Search for the cell housing the specified text and yield its [x, y] center coordinate. 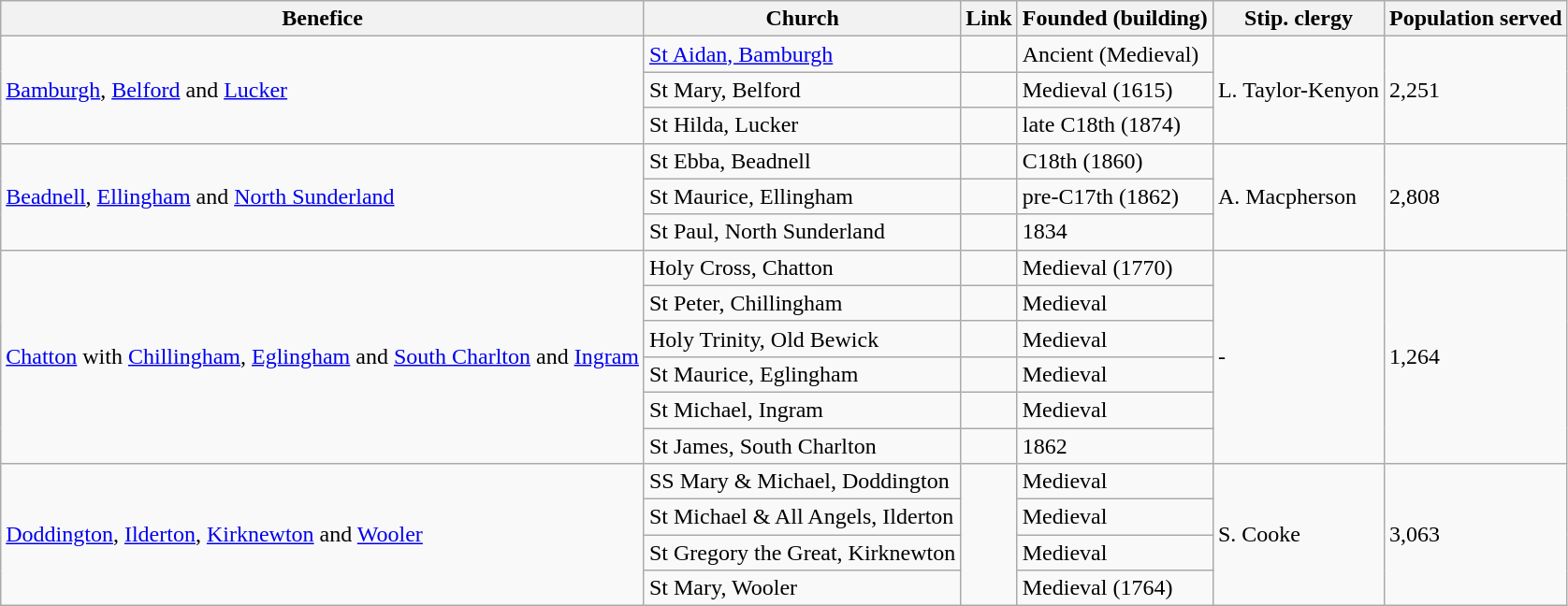
St Michael & All Angels, Ilderton [802, 517]
Holy Cross, Chatton [802, 267]
St Peter, Chillingham [802, 303]
2,251 [1475, 90]
St Michael, Ingram [802, 410]
1834 [1115, 232]
Bamburgh, Belford and Lucker [323, 90]
Founded (building) [1115, 19]
St Paul, North Sunderland [802, 232]
Doddington, Ilderton, Kirknewton and Wooler [323, 535]
2,808 [1475, 196]
St Mary, Belford [802, 90]
St Gregory the Great, Kirknewton [802, 553]
Link [989, 19]
St James, South Charlton [802, 446]
St Ebba, Beadnell [802, 161]
S. Cooke [1299, 535]
Chatton with Chillingham, Eglingham and South Charlton and Ingram [323, 356]
Medieval (1764) [1115, 588]
St Mary, Wooler [802, 588]
Church [802, 19]
C18th (1860) [1115, 161]
- [1299, 356]
St Hilda, Lucker [802, 125]
Holy Trinity, Old Bewick [802, 339]
late C18th (1874) [1115, 125]
1862 [1115, 446]
1,264 [1475, 356]
St Aidan, Bamburgh [802, 54]
St Maurice, Eglingham [802, 374]
Medieval (1770) [1115, 267]
Population served [1475, 19]
Medieval (1615) [1115, 90]
pre-C17th (1862) [1115, 196]
A. Macpherson [1299, 196]
Beadnell, Ellingham and North Sunderland [323, 196]
St Maurice, Ellingham [802, 196]
Ancient (Medieval) [1115, 54]
3,063 [1475, 535]
Benefice [323, 19]
SS Mary & Michael, Doddington [802, 482]
L. Taylor-Kenyon [1299, 90]
Stip. clergy [1299, 19]
